Find where the given text appears and provide that cell's center as [x, y] coordinate. 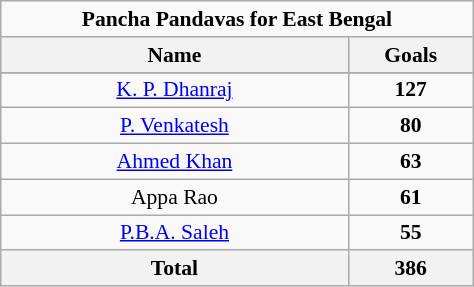
386 [410, 269]
K. P. Dhanraj [174, 90]
P. Venkatesh [174, 126]
P.B.A. Saleh [174, 233]
Pancha Pandavas for East Bengal [237, 19]
127 [410, 90]
Name [174, 55]
55 [410, 233]
Total [174, 269]
80 [410, 126]
63 [410, 162]
Goals [410, 55]
Ahmed Khan [174, 162]
61 [410, 197]
Appa Rao [174, 197]
